Capture the cell that displays the provided text and extract its (x, y) central coordinate. 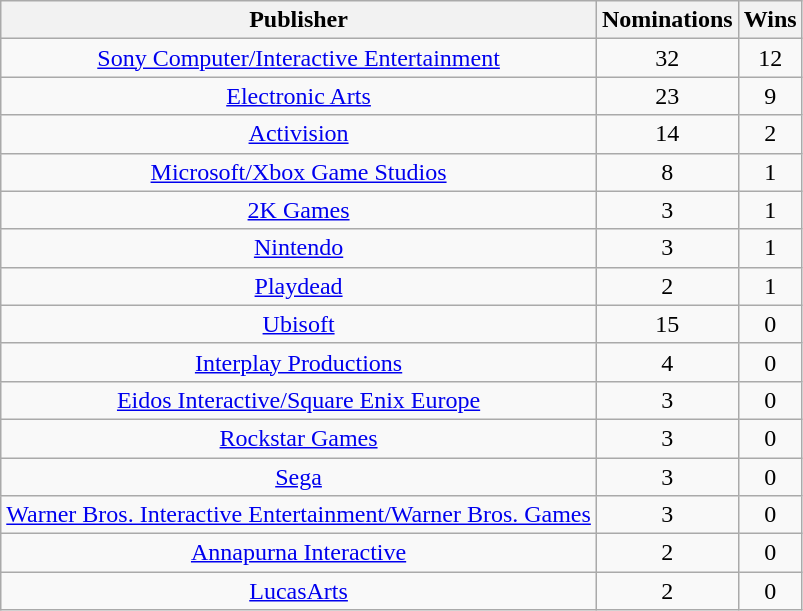
Activision (299, 134)
Ubisoft (299, 324)
Nintendo (299, 248)
Nominations (667, 20)
LucasArts (299, 591)
Sony Computer/Interactive Entertainment (299, 58)
4 (667, 362)
Microsoft/Xbox Game Studios (299, 172)
Warner Bros. Interactive Entertainment/Warner Bros. Games (299, 515)
Eidos Interactive/Square Enix Europe (299, 400)
2K Games (299, 210)
Sega (299, 477)
Publisher (299, 20)
9 (770, 96)
8 (667, 172)
15 (667, 324)
23 (667, 96)
12 (770, 58)
Wins (770, 20)
Playdead (299, 286)
32 (667, 58)
Interplay Productions (299, 362)
Annapurna Interactive (299, 553)
Electronic Arts (299, 96)
Rockstar Games (299, 438)
14 (667, 134)
